Capture the cell that displays the provided text and extract its [x, y] central coordinate. 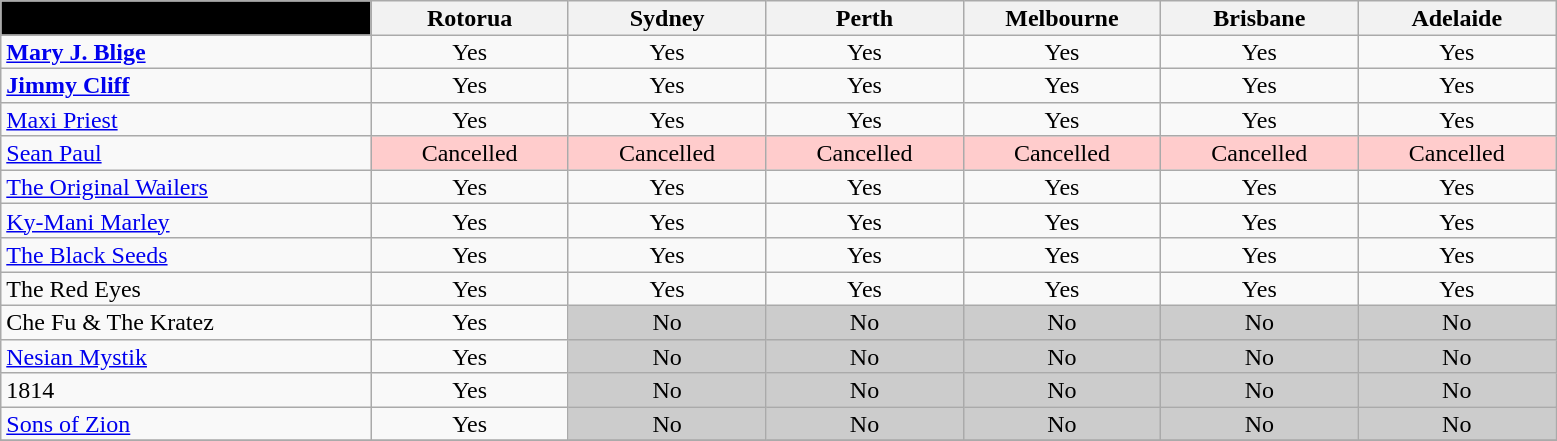
Rotorua [470, 18]
Mary J. Blige [186, 52]
Sons of Zion [186, 424]
Che Fu & The Kratez [186, 322]
Melbourne [1062, 18]
Nesian Mystik [186, 356]
Jimmy Cliff [186, 85]
Sean Paul [186, 153]
Sydney [666, 18]
The Red Eyes [186, 289]
Perth [864, 18]
Maxi Priest [186, 119]
1814 [186, 390]
The Original Wailers [186, 187]
Adelaide [1456, 18]
Brisbane [1260, 18]
Ky-Mani Marley [186, 221]
The Black Seeds [186, 255]
